Capture the cell that displays the provided text and extract its [x, y] central coordinate. 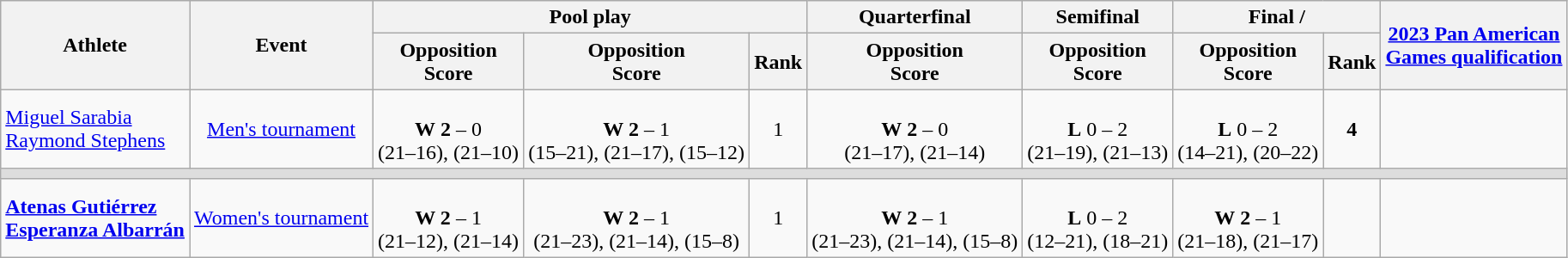
Miguel SarabiaRaymond Stephens [95, 129]
W 2 – 0(21–17), (21–14) [915, 129]
Women's tournament [281, 218]
Pool play [591, 17]
L 0 – 2(21–19), (21–13) [1097, 129]
W 2 – 0(21–16), (21–10) [448, 129]
Men's tournament [281, 129]
Quarterfinal [915, 17]
W 2 – 1(21–18), (21–17) [1249, 218]
Atenas GutiérrezEsperanza Albarrán [95, 218]
Semifinal [1097, 17]
L 0 – 2(12–21), (18–21) [1097, 218]
Event [281, 45]
Athlete [95, 45]
W 2 – 1(21–12), (21–14) [448, 218]
Final / [1277, 17]
W 2 – 1(15–21), (21–17), (15–12) [637, 129]
2023 Pan American Games qualification [1474, 45]
4 [1352, 129]
L 0 – 2(14–21), (20–22) [1249, 129]
